For the text-containing cell, return its midpoint in [X, Y] coordinate format. 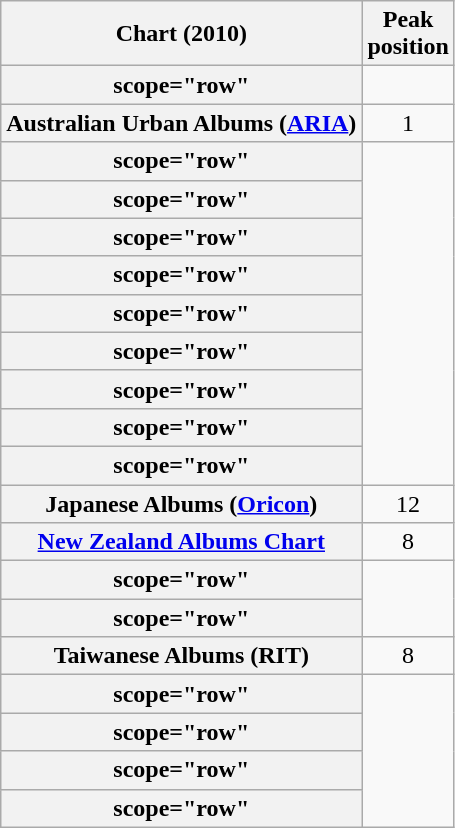
Taiwanese Albums (RIT) [182, 656]
Australian Urban Albums (ARIA) [182, 123]
1 [408, 123]
Japanese Albums (Oricon) [182, 503]
New Zealand Albums Chart [182, 542]
Peakposition [408, 34]
12 [408, 503]
Chart (2010) [182, 34]
